From the cell containing the given text, extract its center point as (X, Y) coordinate. 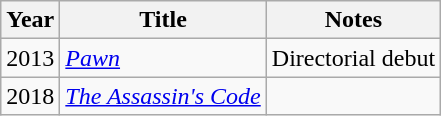
The Assassin's Code (163, 96)
Pawn (163, 58)
Notes (353, 20)
2013 (30, 58)
Title (163, 20)
Directorial debut (353, 58)
2018 (30, 96)
Year (30, 20)
